Identify which cell holds the provided text, then report its [x, y] central coordinate. 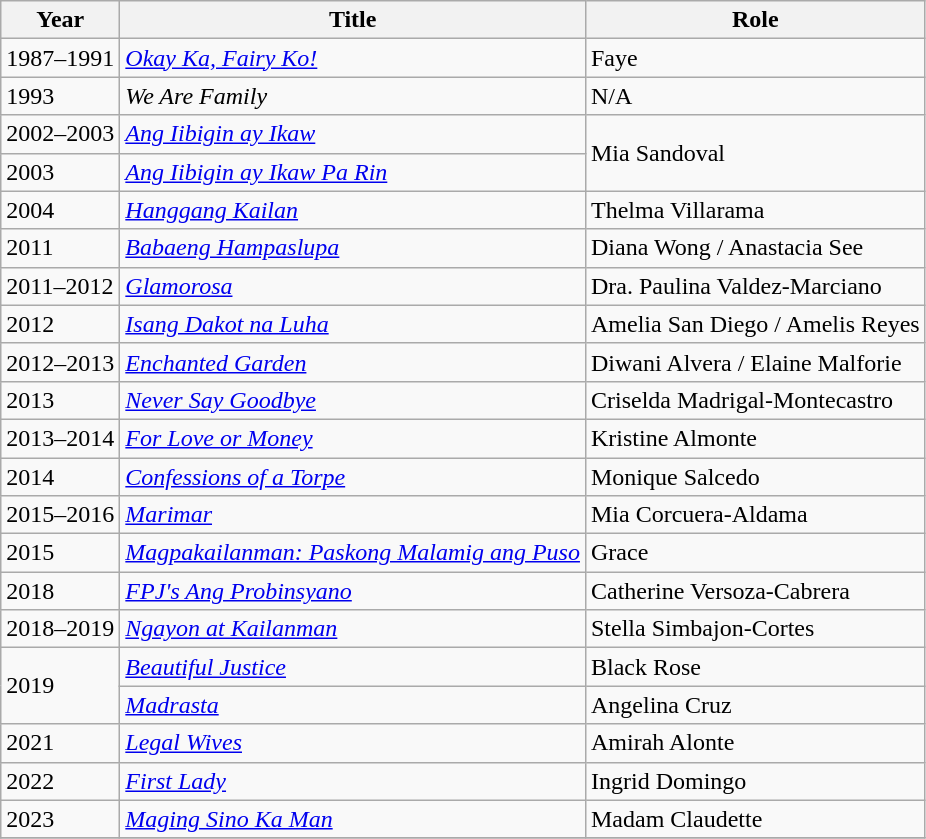
Legal Wives [353, 743]
2014 [60, 477]
Angelina Cruz [755, 705]
Kristine Almonte [755, 438]
Never Say Goodbye [353, 400]
2012 [60, 324]
Hanggang Kailan [353, 210]
Babaeng Hampaslupa [353, 248]
Title [353, 20]
Enchanted Garden [353, 362]
Maging Sino Ka Man [353, 819]
Thelma Villarama [755, 210]
2018–2019 [60, 629]
Black Rose [755, 667]
Magpakailanman: Paskong Malamig ang Puso [353, 553]
Diana Wong / Anastacia See [755, 248]
2002–2003 [60, 134]
First Lady [353, 781]
Mia Sandoval [755, 153]
Isang Dakot na Luha [353, 324]
Ang Iibigin ay Ikaw [353, 134]
N/A [755, 96]
Ang Iibigin ay Ikaw Pa Rin [353, 172]
Criselda Madrigal-Montecastro [755, 400]
Faye [755, 58]
Beautiful Justice [353, 667]
Confessions of a Torpe [353, 477]
2015 [60, 553]
Mia Corcuera-Aldama [755, 515]
Diwani Alvera / Elaine Malforie [755, 362]
Stella Simbajon-Cortes [755, 629]
1993 [60, 96]
Marimar [353, 515]
2022 [60, 781]
2013–2014 [60, 438]
2003 [60, 172]
1987–1991 [60, 58]
For Love or Money [353, 438]
Monique Salcedo [755, 477]
Amelia San Diego / Amelis Reyes [755, 324]
Catherine Versoza-Cabrera [755, 591]
Year [60, 20]
Ngayon at Kailanman [353, 629]
Role [755, 20]
2015–2016 [60, 515]
2021 [60, 743]
2004 [60, 210]
Glamorosa [353, 286]
Okay Ka, Fairy Ko! [353, 58]
2018 [60, 591]
2012–2013 [60, 362]
2011–2012 [60, 286]
2023 [60, 819]
Grace [755, 553]
Amirah Alonte [755, 743]
We Are Family [353, 96]
2019 [60, 686]
Madam Claudette [755, 819]
FPJ's Ang Probinsyano [353, 591]
2013 [60, 400]
2011 [60, 248]
Madrasta [353, 705]
Dra. Paulina Valdez-Marciano [755, 286]
Ingrid Domingo [755, 781]
